For the text-containing cell, return its midpoint in (X, Y) coordinate format. 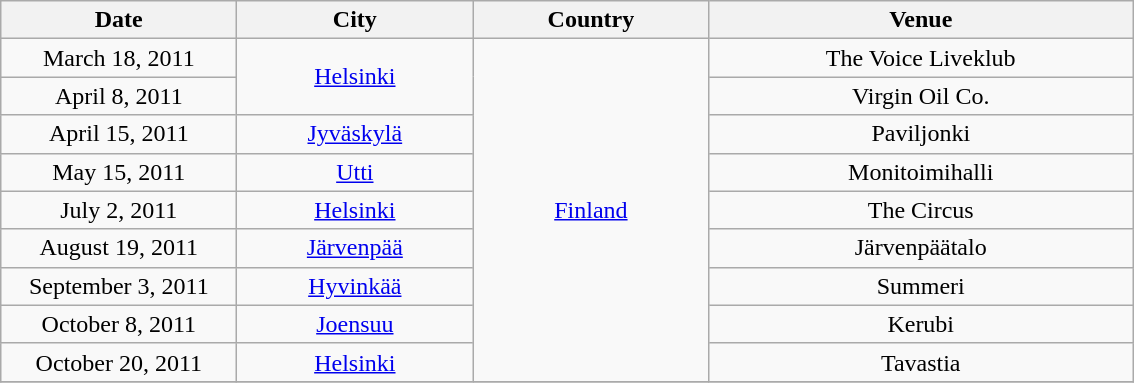
Utti (355, 172)
Date (119, 20)
July 2, 2011 (119, 210)
Finland (591, 210)
Country (591, 20)
Venue (921, 20)
October 20, 2011 (119, 362)
Summeri (921, 286)
Joensuu (355, 324)
April 15, 2011 (119, 134)
Paviljonki (921, 134)
April 8, 2011 (119, 96)
September 3, 2011 (119, 286)
City (355, 20)
Järvenpää (355, 248)
The Circus (921, 210)
October 8, 2011 (119, 324)
The Voice Liveklub (921, 58)
August 19, 2011 (119, 248)
Virgin Oil Co. (921, 96)
Jyväskylä (355, 134)
May 15, 2011 (119, 172)
Järvenpäätalo (921, 248)
Kerubi (921, 324)
March 18, 2011 (119, 58)
Tavastia (921, 362)
Monitoimihalli (921, 172)
Hyvinkää (355, 286)
